From the cell containing the given text, extract its center point as (X, Y) coordinate. 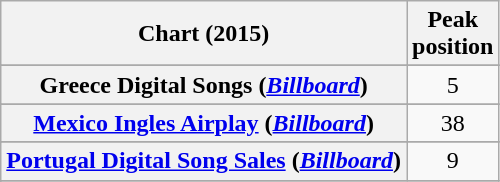
38 (452, 123)
Greece Digital Songs (Billboard) (204, 85)
Portugal Digital Song Sales (Billboard) (204, 161)
9 (452, 161)
5 (452, 85)
Mexico Ingles Airplay (Billboard) (204, 123)
Chart (2015) (204, 34)
Peakposition (452, 34)
